From the cell containing the given text, extract its center point as [X, Y] coordinate. 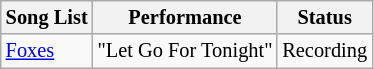
Song List [47, 17]
Recording [324, 51]
"Let Go For Tonight" [186, 51]
Foxes [47, 51]
Status [324, 17]
Performance [186, 17]
